Determine the [X, Y] coordinate at the center of the cell enclosing the given text.  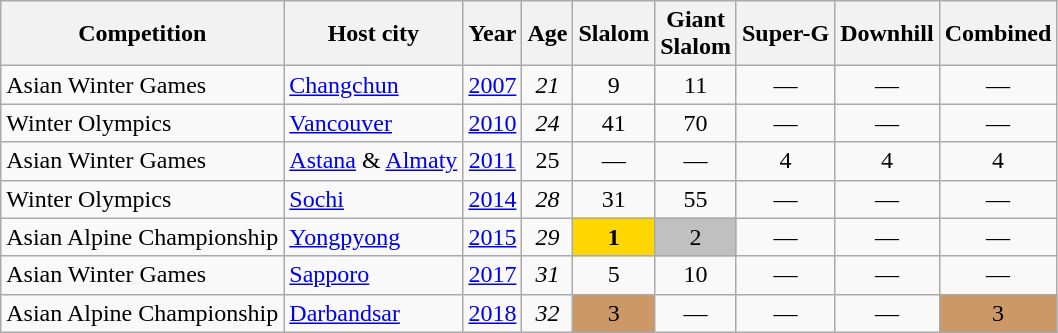
32 [548, 313]
5 [614, 275]
Year [492, 34]
25 [548, 161]
55 [696, 199]
2018 [492, 313]
Host city [374, 34]
GiantSlalom [696, 34]
Sapporo [374, 275]
70 [696, 123]
Slalom [614, 34]
1 [614, 237]
28 [548, 199]
Competition [142, 34]
2 [696, 237]
Sochi [374, 199]
29 [548, 237]
2010 [492, 123]
2015 [492, 237]
Downhill [887, 34]
2017 [492, 275]
Super-G [785, 34]
Age [548, 34]
24 [548, 123]
9 [614, 85]
21 [548, 85]
2011 [492, 161]
10 [696, 275]
Astana & Almaty [374, 161]
Yongpyong [374, 237]
41 [614, 123]
2014 [492, 199]
11 [696, 85]
Vancouver [374, 123]
Darbandsar [374, 313]
Changchun [374, 85]
Combined [998, 34]
2007 [492, 85]
